Scan for the cell matching the given text and deliver its (X, Y) coordinate at center. 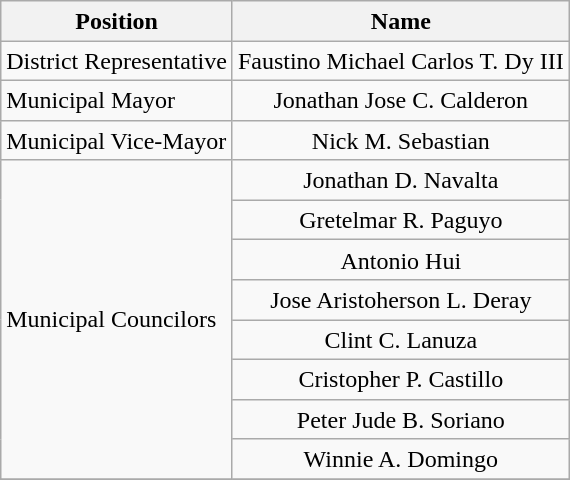
Peter Jude B. Soriano (400, 419)
Municipal Mayor (117, 100)
Name (400, 21)
Antonio Hui (400, 260)
Position (117, 21)
Municipal Councilors (117, 320)
Clint C. Lanuza (400, 340)
Winnie A. Domingo (400, 459)
Faustino Michael Carlos T. Dy III (400, 61)
Municipal Vice-Mayor (117, 140)
Gretelmar R. Paguyo (400, 220)
Jonathan Jose C. Calderon (400, 100)
Jose Aristoherson L. Deray (400, 300)
Cristopher P. Castillo (400, 379)
District Representative (117, 61)
Nick M. Sebastian (400, 140)
Jonathan D. Navalta (400, 180)
